Return [X, Y] of the center of cell containing provided text 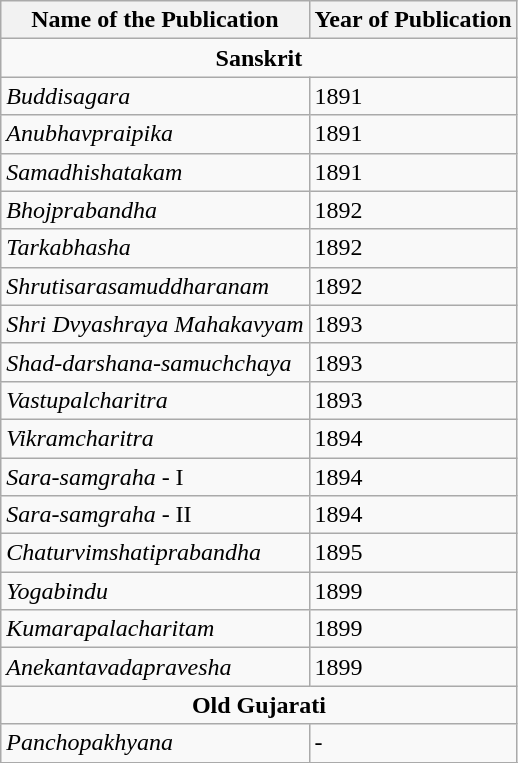
Shri Dvyashraya Mahakavyam [155, 324]
Anekantavadapravesha [155, 667]
1895 [413, 553]
Kumarapalacharitam [155, 629]
Old Gujarati [259, 705]
Sara-samgraha - I [155, 477]
Yogabindu [155, 591]
Anubhavpraipika [155, 134]
Shrutisarasamuddharanam [155, 286]
Year of Publication [413, 20]
Panchopakhyana [155, 743]
Vastupalcharitra [155, 400]
Name of the Publication [155, 20]
Sanskrit [259, 58]
Tarkabhasha [155, 248]
Samadhishatakam [155, 172]
Bhojprabandha [155, 210]
Chaturvimshatiprabandha [155, 553]
Sara-samgraha - II [155, 515]
Shad-darshana-samuchchaya [155, 362]
- [413, 743]
Buddisagara [155, 96]
Vikramcharitra [155, 438]
